Identify which cell holds the provided text, then report its [X, Y] central coordinate. 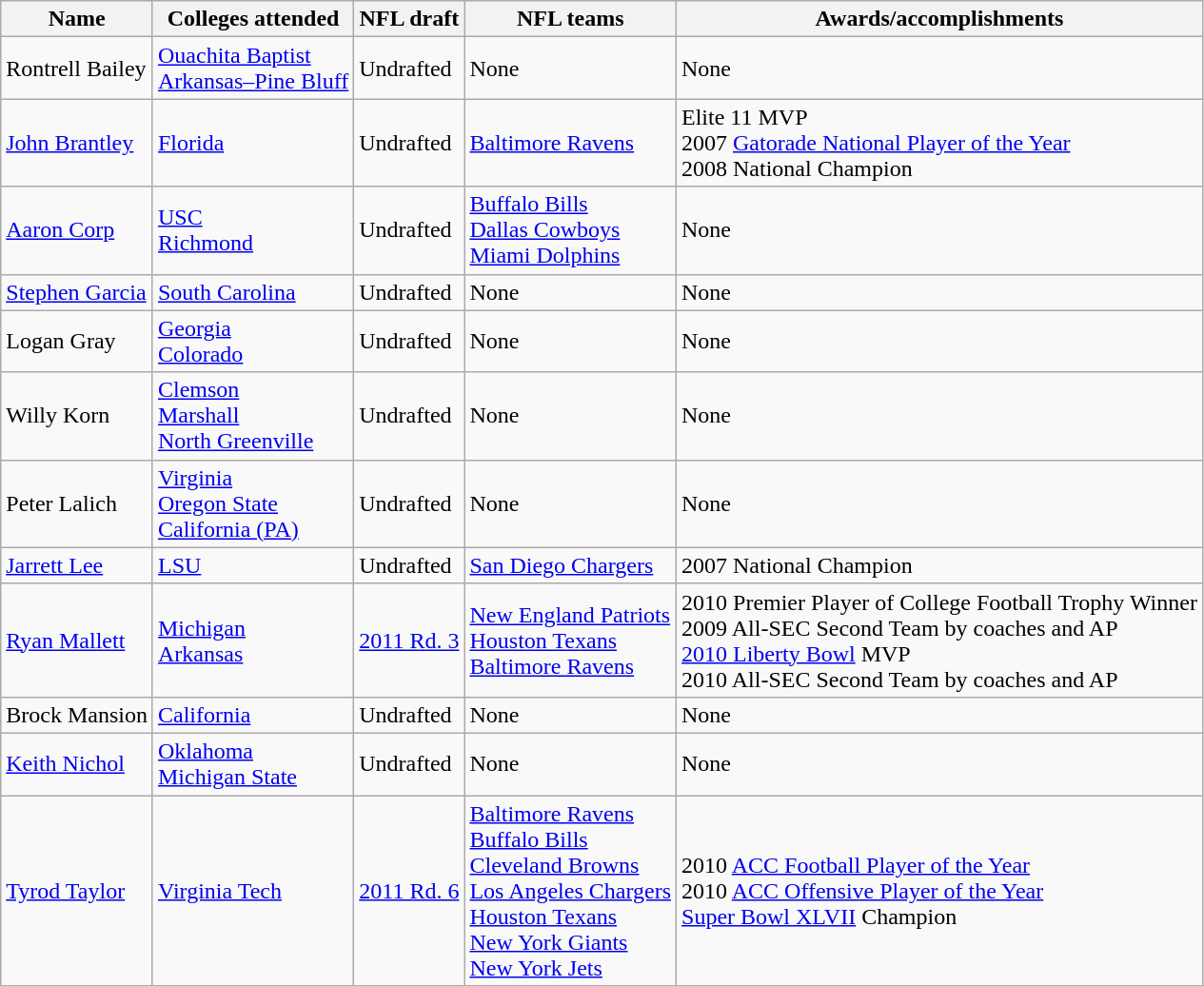
San Diego Chargers [571, 565]
Name [77, 19]
Ouachita BaptistArkansas–Pine Bluff [253, 69]
Colleges attended [253, 19]
GeorgiaColorado [253, 341]
USC Richmond [253, 230]
Awards/accomplishments [940, 19]
Stephen Garcia [77, 292]
2011 Rd. 3 [409, 640]
2010 ACC Football Player of the Year2010 ACC Offensive Player of the YearSuper Bowl XLVII Champion [940, 891]
Aaron Corp [77, 230]
John Brantley [77, 143]
Baltimore Ravens [571, 143]
New England Patriots Houston TexansBaltimore Ravens [571, 640]
NFL teams [571, 19]
Rontrell Bailey [77, 69]
Baltimore RavensBuffalo BillsCleveland BrownsLos Angeles ChargersHouston TexansNew York GiantsNew York Jets [571, 891]
VirginiaOregon StateCalifornia (PA) [253, 503]
2011 Rd. 6 [409, 891]
Buffalo BillsDallas CowboysMiami Dolphins [571, 230]
Brock Mansion [77, 715]
2007 National Champion [940, 565]
NFL draft [409, 19]
California [253, 715]
Logan Gray [77, 341]
Willy Korn [77, 416]
ClemsonMarshallNorth Greenville [253, 416]
MichiganArkansas [253, 640]
Virginia Tech [253, 891]
Peter Lalich [77, 503]
LSU [253, 565]
Florida [253, 143]
Ryan Mallett [77, 640]
Jarrett Lee [77, 565]
Elite 11 MVP2007 Gatorade National Player of the Year2008 National Champion [940, 143]
South Carolina [253, 292]
Keith Nichol [77, 763]
Tyrod Taylor [77, 891]
OklahomaMichigan State [253, 763]
